Provide the (x, y) coordinate of the cell's center where the given text is located.  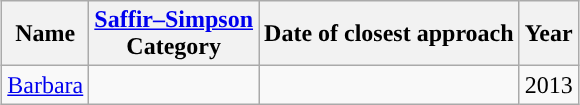
Year (548, 34)
Saffir–SimpsonCategory (174, 34)
2013 (548, 85)
Barbara (46, 85)
Name (46, 34)
Date of closest approach (390, 34)
